From the cell containing the given text, extract its center point as (X, Y) coordinate. 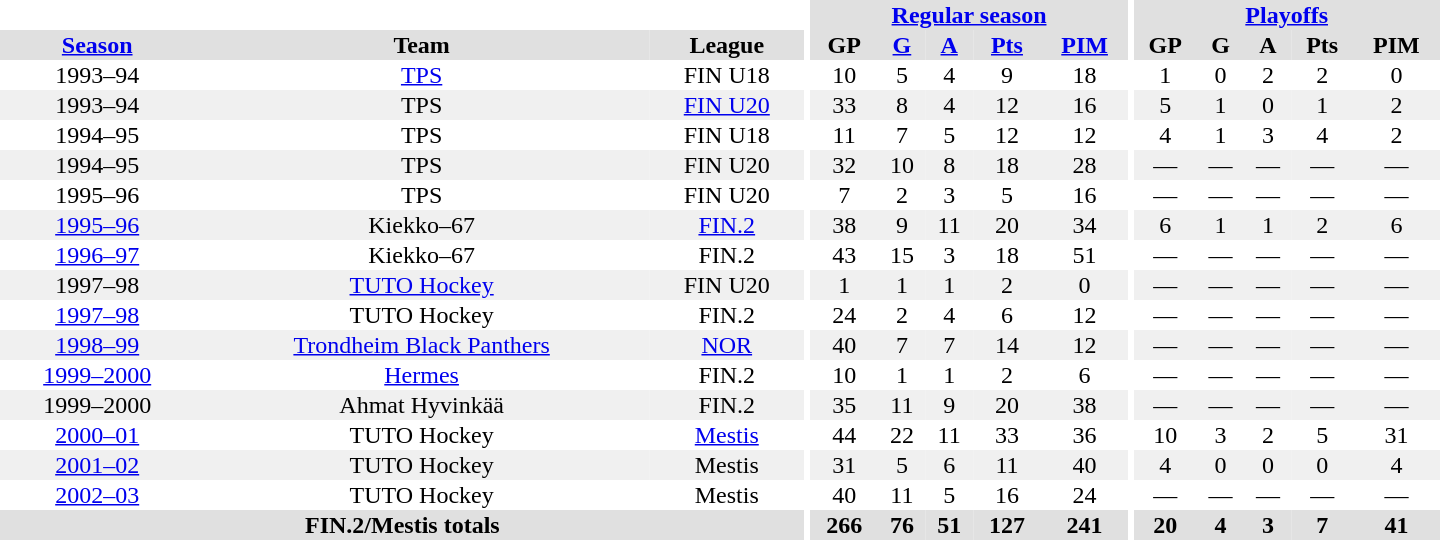
43 (844, 255)
44 (844, 435)
Team (421, 45)
Regular season (969, 15)
1996–97 (97, 255)
FIN.2/Mestis totals (402, 525)
Playoffs (1286, 15)
241 (1084, 525)
76 (902, 525)
36 (1084, 435)
2000–01 (97, 435)
22 (902, 435)
League (727, 45)
Trondheim Black Panthers (421, 345)
32 (844, 165)
34 (1084, 225)
15 (902, 255)
35 (844, 405)
14 (1007, 345)
Ahmat Hyvinkää (421, 405)
266 (844, 525)
2002–03 (97, 495)
28 (1084, 165)
Season (97, 45)
Hermes (421, 375)
41 (1396, 525)
1998–99 (97, 345)
2001–02 (97, 465)
NOR (727, 345)
127 (1007, 525)
